Extract the (X, Y) coordinate from the center of the cell holding the provided text.  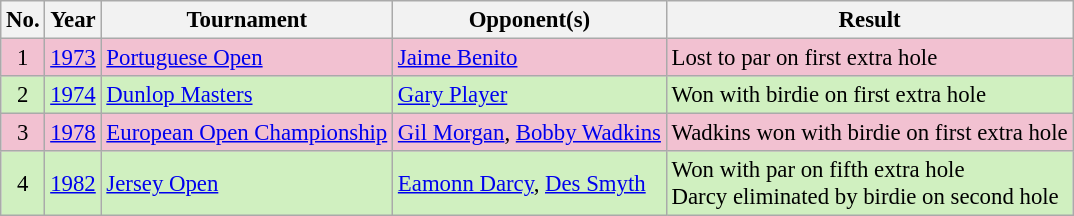
European Open Championship (247, 133)
2 (23, 95)
Won with par on fifth extra holeDarcy eliminated by birdie on second hole (870, 184)
3 (23, 133)
4 (23, 184)
Gil Morgan, Bobby Wadkins (530, 133)
1978 (73, 133)
Dunlop Masters (247, 95)
1973 (73, 58)
Portuguese Open (247, 58)
1 (23, 58)
Result (870, 20)
1974 (73, 95)
Tournament (247, 20)
No. (23, 20)
1982 (73, 184)
Gary Player (530, 95)
Eamonn Darcy, Des Smyth (530, 184)
Lost to par on first extra hole (870, 58)
Jaime Benito (530, 58)
Year (73, 20)
Opponent(s) (530, 20)
Wadkins won with birdie on first extra hole (870, 133)
Won with birdie on first extra hole (870, 95)
Jersey Open (247, 184)
